Return (x, y) of the center of cell containing provided text 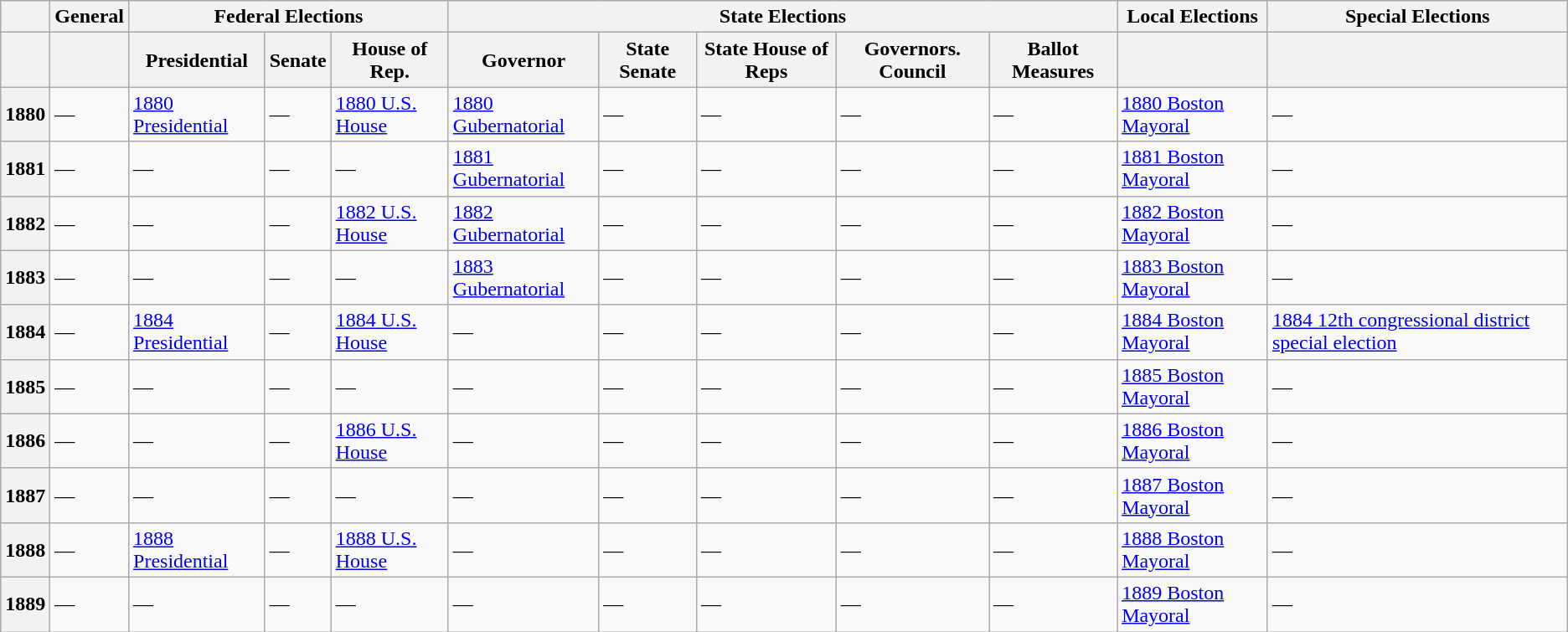
1883 Gubernatorial (523, 278)
1884 (25, 331)
Senate (298, 60)
1888 (25, 549)
General (90, 17)
1886 (25, 440)
1882 U.S. House (389, 223)
1884 Boston Mayoral (1193, 331)
1880 U.S. House (389, 114)
Presidential (198, 60)
1881 (25, 169)
1883 (25, 278)
House of Rep. (389, 60)
Federal Elections (289, 17)
1886 Boston Mayoral (1193, 440)
1887 (25, 496)
1882 Boston Mayoral (1193, 223)
1881 Boston Mayoral (1193, 169)
Ballot Measures (1054, 60)
State Senate (648, 60)
1888 Boston Mayoral (1193, 549)
Local Elections (1193, 17)
1884 U.S. House (389, 331)
1881 Gubernatorial (523, 169)
1885 Boston Mayoral (1193, 387)
1888 Presidential (198, 549)
Special Elections (1417, 17)
1888 U.S. House (389, 549)
1885 (25, 387)
1883 Boston Mayoral (1193, 278)
1880 Presidential (198, 114)
1882 (25, 223)
Governors. Council (912, 60)
1889 Boston Mayoral (1193, 604)
State Elections (782, 17)
1882 Gubernatorial (523, 223)
1887 Boston Mayoral (1193, 496)
1880 Boston Mayoral (1193, 114)
1880 Gubernatorial (523, 114)
1889 (25, 604)
1884 Presidential (198, 331)
Governor (523, 60)
1880 (25, 114)
State House of Reps (767, 60)
1886 U.S. House (389, 440)
1884 12th congressional district special election (1417, 331)
